Output the [X, Y] coordinate of the center of the cell containing the given text.  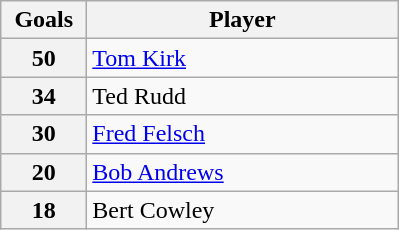
50 [44, 58]
20 [44, 172]
18 [44, 210]
34 [44, 96]
Fred Felsch [242, 134]
Player [242, 20]
30 [44, 134]
Bert Cowley [242, 210]
Tom Kirk [242, 58]
Bob Andrews [242, 172]
Ted Rudd [242, 96]
Goals [44, 20]
